Search for the cell housing the specified text and yield its [X, Y] center coordinate. 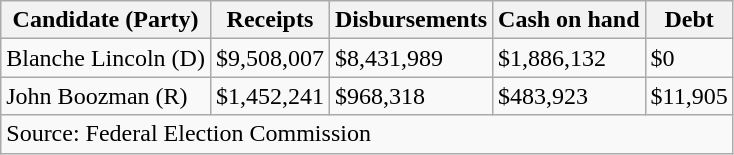
Blanche Lincoln (D) [106, 58]
Cash on hand [569, 20]
$11,905 [689, 96]
$1,452,241 [270, 96]
John Boozman (R) [106, 96]
Source: Federal Election Commission [367, 134]
$9,508,007 [270, 58]
$483,923 [569, 96]
$968,318 [410, 96]
Debt [689, 20]
$8,431,989 [410, 58]
$0 [689, 58]
$1,886,132 [569, 58]
Receipts [270, 20]
Candidate (Party) [106, 20]
Disbursements [410, 20]
